Search for the cell housing the specified text and yield its [x, y] center coordinate. 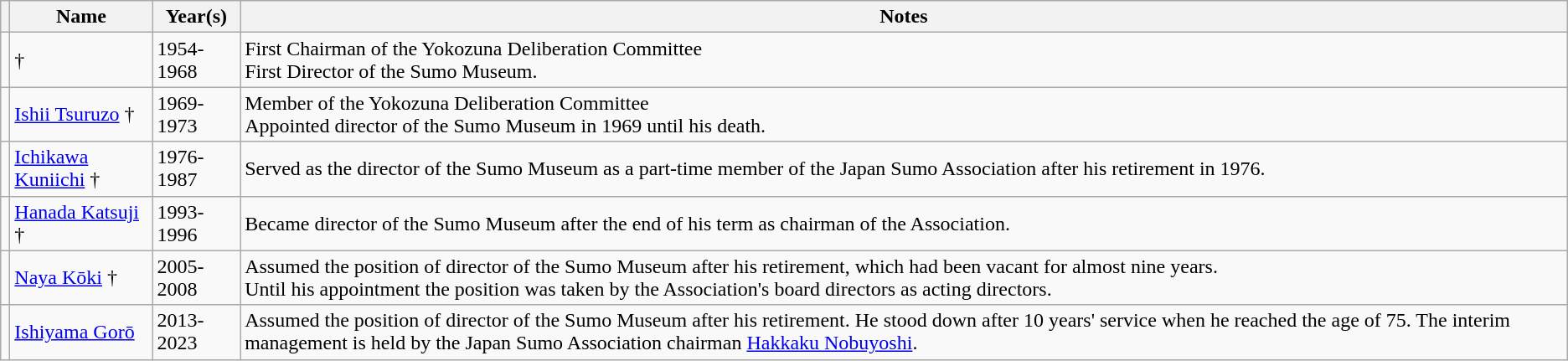
Naya Kōki † [81, 278]
Hanada Katsuji † [81, 223]
1993-1996 [196, 223]
First Chairman of the Yokozuna Deliberation Committee First Director of the Sumo Museum. [905, 60]
Year(s) [196, 17]
Notes [905, 17]
Member of the Yokozuna Deliberation Committee Appointed director of the Sumo Museum in 1969 until his death. [905, 114]
† [81, 60]
1969-1973 [196, 114]
2005-2008 [196, 278]
Served as the director of the Sumo Museum as a part-time member of the Japan Sumo Association after his retirement in 1976. [905, 169]
Ishiyama Gorō [81, 332]
Became director of the Sumo Museum after the end of his term as chairman of the Association. [905, 223]
1976-1987 [196, 169]
1954-1968 [196, 60]
Ishii Tsuruzo † [81, 114]
Name [81, 17]
2013-2023 [196, 332]
Ichikawa Kuniichi † [81, 169]
